Pinpoint the cell where the given text exists, returning its (x, y) midpoint coordinate. 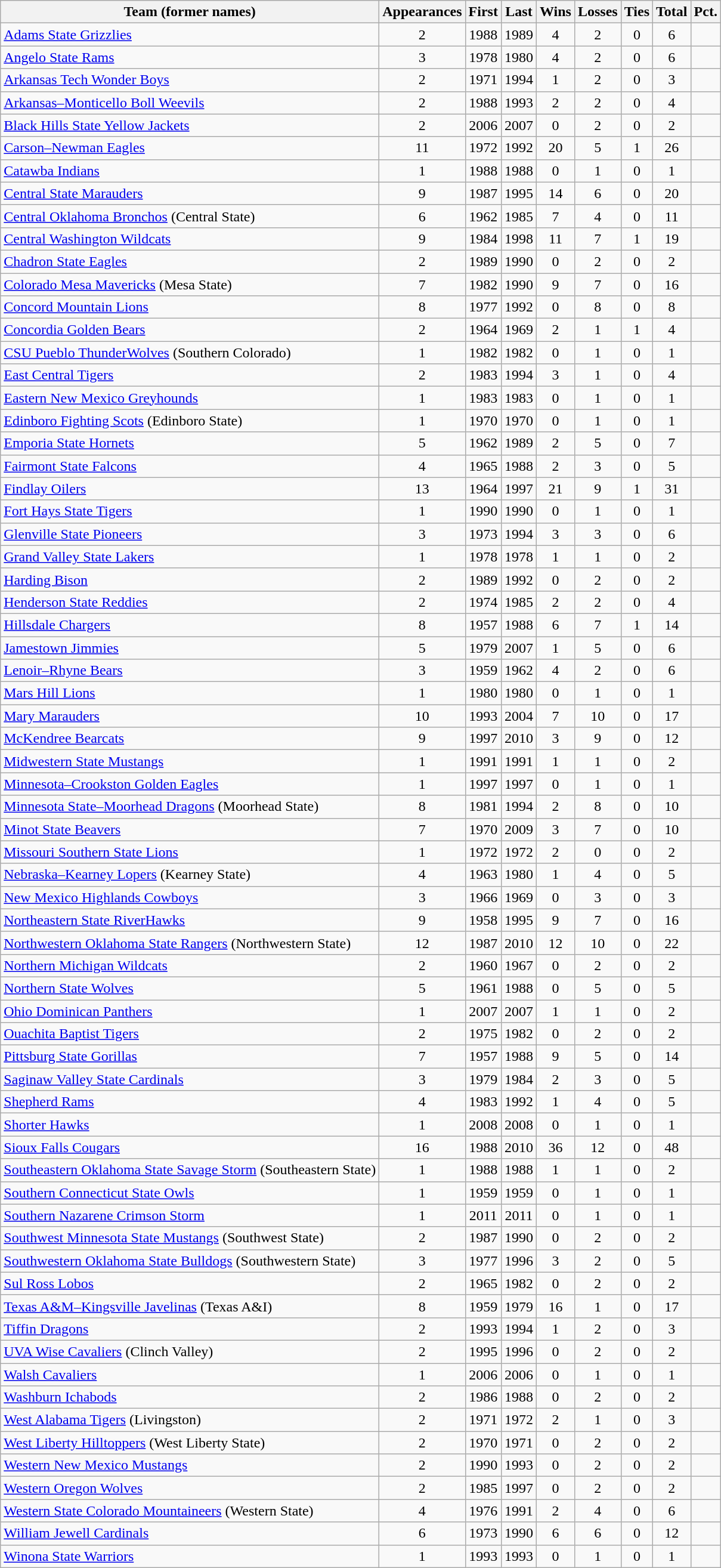
Saginaw Valley State Cardinals (190, 1079)
CSU Pueblo ThunderWolves (Southern Colorado) (190, 353)
McKendree Bearcats (190, 739)
Southwestern Oklahoma State Bulldogs (Southwestern State) (190, 1261)
Southern Connecticut State Owls (190, 1193)
26 (672, 148)
Findlay Oilers (190, 489)
Tiffin Dragons (190, 1329)
Harding Bison (190, 579)
Western New Mexico Mustangs (190, 1465)
Losses (598, 12)
Central Oklahoma Bronchos (Central State) (190, 216)
2009 (519, 829)
Texas A&M–Kingsville Javelinas (Texas A&I) (190, 1306)
Henderson State Reddies (190, 602)
Fairmont State Falcons (190, 466)
Walsh Cavaliers (190, 1374)
Midwestern State Mustangs (190, 761)
Western State Colorado Mountaineers (Western State) (190, 1511)
Last (519, 12)
Appearances (422, 12)
36 (556, 1147)
Fort Hays State Tigers (190, 511)
1986 (483, 1397)
1963 (483, 875)
Sioux Falls Cougars (190, 1147)
Glenville State Pioneers (190, 534)
Pittsburg State Gorillas (190, 1057)
Lenoir–Rhyne Bears (190, 671)
1981 (483, 807)
East Central Tigers (190, 375)
Emporia State Hornets (190, 443)
Catawba Indians (190, 171)
New Mexico Highlands Cowboys (190, 897)
Hillsdale Chargers (190, 625)
Ohio Dominican Panthers (190, 1011)
William Jewell Cardinals (190, 1533)
Central State Marauders (190, 193)
1958 (483, 920)
Northern Michigan Wildcats (190, 965)
1975 (483, 1034)
Central Washington Wildcats (190, 239)
Team (former names) (190, 12)
2004 (519, 716)
1998 (519, 239)
Colorado Mesa Mavericks (Mesa State) (190, 285)
UVA Wise Cavaliers (Clinch Valley) (190, 1351)
Shorter Hawks (190, 1125)
Grand Valley State Lakers (190, 557)
First (483, 12)
Adams State Grizzlies (190, 35)
Eastern New Mexico Greyhounds (190, 398)
Wins (556, 12)
Angelo State Rams (190, 57)
31 (672, 489)
Northwestern Oklahoma State Rangers (Northwestern State) (190, 943)
Sul Ross Lobos (190, 1283)
1974 (483, 602)
Minnesota–Crookston Golden Eagles (190, 784)
Pct. (705, 12)
Chadron State Eagles (190, 261)
1976 (483, 1511)
Jamestown Jimmies (190, 647)
Ties (637, 12)
Total (672, 12)
Nebraska–Kearney Lopers (Kearney State) (190, 875)
Southwest Minnesota State Mustangs (Southwest State) (190, 1238)
Arkansas Tech Wonder Boys (190, 80)
Minot State Beavers (190, 829)
Black Hills State Yellow Jackets (190, 125)
19 (672, 239)
Shepherd Rams (190, 1102)
1960 (483, 965)
48 (672, 1147)
1967 (519, 965)
Southern Nazarene Crimson Storm (190, 1215)
Mars Hill Lions (190, 693)
Washburn Ichabods (190, 1397)
21 (556, 489)
1961 (483, 988)
Arkansas–Monticello Boll Weevils (190, 103)
West Liberty Hilltoppers (West Liberty State) (190, 1443)
Carson–Newman Eagles (190, 148)
13 (422, 489)
Winona State Warriors (190, 1556)
Western Oregon Wolves (190, 1488)
Northern State Wolves (190, 988)
Mary Marauders (190, 716)
Edinboro Fighting Scots (Edinboro State) (190, 421)
Concord Mountain Lions (190, 307)
Minnesota State–Moorhead Dragons (Moorhead State) (190, 807)
1966 (483, 897)
Northeastern State RiverHawks (190, 920)
Southeastern Oklahoma State Savage Storm (Southeastern State) (190, 1170)
22 (672, 943)
Ouachita Baptist Tigers (190, 1034)
Missouri Southern State Lions (190, 852)
West Alabama Tigers (Livingston) (190, 1420)
Concordia Golden Bears (190, 330)
